Pinpoint the cell where the given text exists, returning its (X, Y) midpoint coordinate. 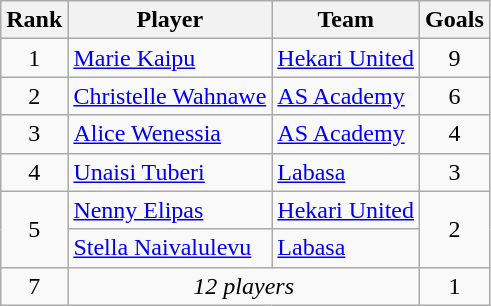
Alice Wenessia (170, 134)
12 players (244, 286)
Team (346, 20)
9 (455, 58)
Unaisi Tuberi (170, 172)
Goals (455, 20)
7 (34, 286)
Marie Kaipu (170, 58)
Player (170, 20)
Stella Naivalulevu (170, 248)
6 (455, 96)
Christelle Wahnawe (170, 96)
Rank (34, 20)
Nenny Elipas (170, 210)
5 (34, 229)
